Identify which cell holds the provided text, then report its [x, y] central coordinate. 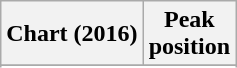
Chart (2016) [72, 34]
Peakposition [189, 34]
